Return the (x, y) coordinate for the center point of the cell that contains the specified text.  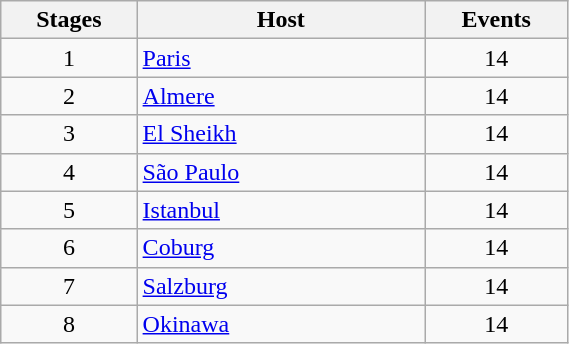
Istanbul (280, 210)
3 (69, 134)
5 (69, 210)
4 (69, 172)
7 (69, 286)
Coburg (280, 248)
Almere (280, 96)
Stages (69, 20)
Salzburg (280, 286)
São Paulo (280, 172)
8 (69, 324)
1 (69, 58)
Paris (280, 58)
Host (280, 20)
Events (496, 20)
El Sheikh (280, 134)
6 (69, 248)
2 (69, 96)
Okinawa (280, 324)
